Output the (x, y) coordinate of the center of the cell containing the given text.  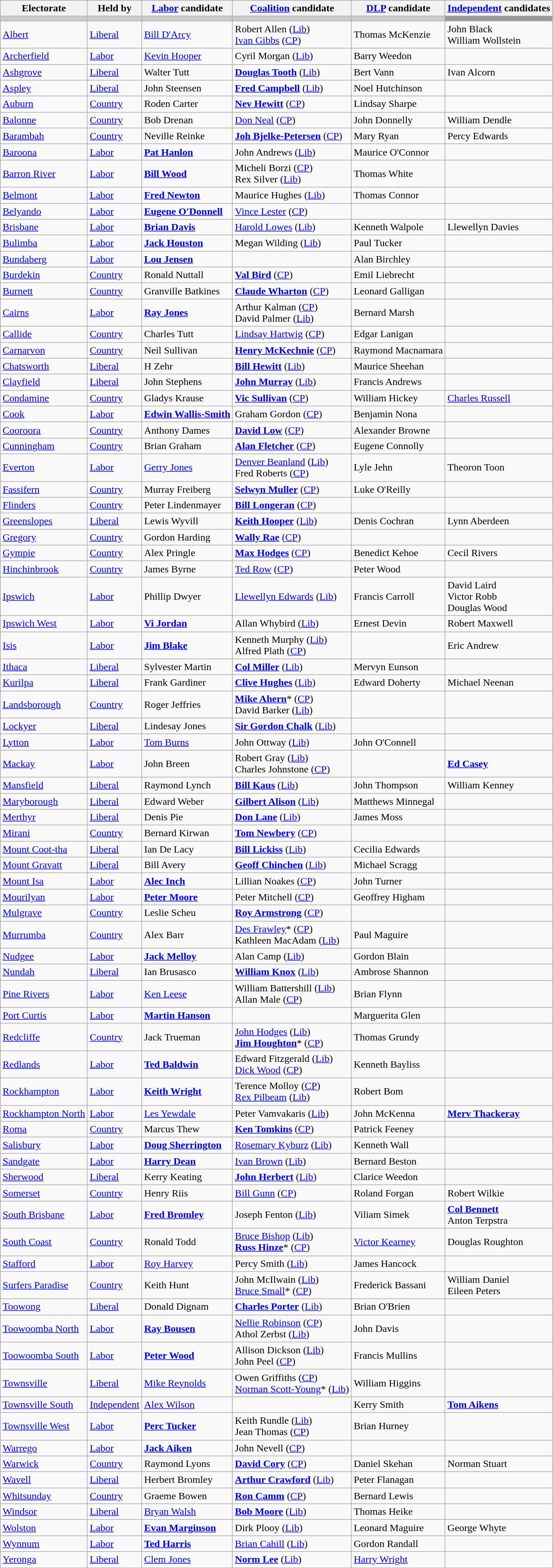
Cunningham (44, 446)
Roy Armstrong (CP) (292, 913)
South Coast (44, 1242)
Landsborough (44, 705)
John Herbert (Lib) (292, 1177)
Gilbert Alison (Lib) (292, 801)
Mary Ryan (398, 136)
Toowong (44, 1307)
Dirk Plooy (Lib) (292, 1528)
Doug Sherrington (187, 1145)
Selwyn Muller (CP) (292, 489)
Ken Leese (187, 994)
Labor candidate (187, 8)
Francis Carroll (398, 596)
John Murray (Lib) (292, 382)
Tom Aikens (499, 1404)
Robert Maxwell (499, 624)
Redcliffe (44, 1037)
John Davis (398, 1329)
Robert Wilkie (499, 1193)
Walter Tutt (187, 72)
John Nevell (CP) (292, 1448)
Max Hodges (CP) (292, 553)
Barry Weedon (398, 56)
Cook (44, 414)
William Hickey (398, 398)
Hinchinbrook (44, 569)
Wynnum (44, 1544)
Fred Bromley (187, 1214)
Kerry Keating (187, 1177)
Ivan Brown (Lib) (292, 1161)
Coalition candidate (292, 8)
John O'Connell (398, 742)
John Turner (398, 881)
Ronald Todd (187, 1242)
Maryborough (44, 801)
Michael Neenan (499, 683)
Val Bird (CP) (292, 275)
Ted Baldwin (187, 1064)
Allan Whybird (Lib) (292, 624)
Bernard Lewis (398, 1496)
Somerset (44, 1193)
Cecil Rivers (499, 553)
DLP candidate (398, 8)
Bob Moore (Lib) (292, 1512)
Denis Cochran (398, 521)
Maurice Hughes (Lib) (292, 195)
Thomas White (398, 174)
Brian Flynn (398, 994)
Roma (44, 1129)
Lindsay Hartwig (CP) (292, 334)
Edward Weber (187, 801)
Wolston (44, 1528)
Everton (44, 467)
Paul Tucker (398, 243)
Douglas Roughton (499, 1242)
Peter Flanagan (398, 1480)
Mike Reynolds (187, 1383)
Patrick Feeney (398, 1129)
John Black William Wollstein (499, 34)
Eugene O'Donnell (187, 211)
Lillian Noakes (CP) (292, 881)
Alan Camp (Lib) (292, 956)
Lou Jensen (187, 259)
Gordon Randall (398, 1544)
Windsor (44, 1512)
Sandgate (44, 1161)
Kenneth Wall (398, 1145)
Francis Mullins (398, 1355)
Callide (44, 334)
Daniel Skehan (398, 1464)
Cecilia Edwards (398, 849)
Bill Wood (187, 174)
Noel Hutchinson (398, 88)
Brian Cahill (Lib) (292, 1544)
Ed Casey (499, 763)
Salisbury (44, 1145)
Alan Birchley (398, 259)
Carnarvon (44, 350)
Fred Campbell (Lib) (292, 88)
Theoron Toon (499, 467)
Mansfield (44, 785)
Henry McKechnie (CP) (292, 350)
Lindesay Jones (187, 726)
Norman Stuart (499, 1464)
Harold Lowes (Lib) (292, 227)
John Breen (187, 763)
Burnett (44, 291)
Neil Sullivan (187, 350)
Vic Sullivan (CP) (292, 398)
Kevin Hooper (187, 56)
Thomas Grundy (398, 1037)
Brian Hurney (398, 1426)
Ron Camm (CP) (292, 1496)
Edward Fitzgerald (Lib) Dick Wood (CP) (292, 1064)
Mount Gravatt (44, 865)
Merv Thackeray (499, 1113)
William Knox (Lib) (292, 972)
Llewellyn Edwards (Lib) (292, 596)
Gordon Harding (187, 537)
Anthony Dames (187, 430)
Port Curtis (44, 1015)
Alex Wilson (187, 1404)
Surfers Paradise (44, 1285)
Brian Graham (187, 446)
Ray Jones (187, 313)
Lytton (44, 742)
Les Yewdale (187, 1113)
Robert Gray (Lib) Charles Johnstone (CP) (292, 763)
Robert Allen (Lib) Ivan Gibbs (CP) (292, 34)
Granville Batkines (187, 291)
Vi Jordan (187, 624)
Lewis Wyvill (187, 521)
Gregory (44, 537)
Bernard Beston (398, 1161)
John Hodges (Lib) Jim Houghton* (CP) (292, 1037)
John Andrews (Lib) (292, 152)
Paul Maguire (398, 934)
Arthur Crawford (Lib) (292, 1480)
Rockhampton North (44, 1113)
Luke O'Reilly (398, 489)
David Laird Victor Robb Douglas Wood (499, 596)
Leonard Galligan (398, 291)
Alan Fletcher (CP) (292, 446)
Charles Porter (Lib) (292, 1307)
John Thompson (398, 785)
Pine Rivers (44, 994)
Bill Longeran (CP) (292, 505)
John Stephens (187, 382)
George Whyte (499, 1528)
Gladys Krause (187, 398)
Bryan Walsh (187, 1512)
Chatsworth (44, 366)
Roger Jeffries (187, 705)
Lyle Jehn (398, 467)
Owen Griffiths (CP) Norman Scott-Young* (Lib) (292, 1383)
Marcus Thew (187, 1129)
Gordon Blain (398, 956)
Fassifern (44, 489)
Robert Bom (398, 1091)
William Kenney (499, 785)
Neville Reinke (187, 136)
Edward Doherty (398, 683)
Kerry Smith (398, 1404)
Mount Coot-tha (44, 849)
Lockyer (44, 726)
Nudgee (44, 956)
Peter Mitchell (CP) (292, 897)
Gympie (44, 553)
James Moss (398, 817)
Denis Pie (187, 817)
Matthews Minnegal (398, 801)
Aspley (44, 88)
Raymond Macnamara (398, 350)
Jack Houston (187, 243)
Keith Hunt (187, 1285)
Jack Aiken (187, 1448)
Percy Edwards (499, 136)
Redlands (44, 1064)
Belyando (44, 211)
Yeronga (44, 1560)
Eugene Connolly (398, 446)
Kenneth Walpole (398, 227)
David Cory (CP) (292, 1464)
Murrumba (44, 934)
Joh Bjelke-Petersen (CP) (292, 136)
Graham Gordon (CP) (292, 414)
Bernard Marsh (398, 313)
Francis Andrews (398, 382)
Joseph Fenton (Lib) (292, 1214)
Albert (44, 34)
Clive Hughes (Lib) (292, 683)
Micheli Borzi (CP) Rex Silver (Lib) (292, 174)
Roy Harvey (187, 1264)
Ivan Alcorn (499, 72)
Clem Jones (187, 1560)
Sir Gordon Chalk (Lib) (292, 726)
Geoff Chinchen (Lib) (292, 865)
Rosemary Kyburz (Lib) (292, 1145)
Mervyn Eunson (398, 667)
H Zehr (187, 366)
Thomas Connor (398, 195)
Arthur Kalman (CP) David Palmer (Lib) (292, 313)
South Brisbane (44, 1214)
Balonne (44, 120)
Peter Vamvakaris (Lib) (292, 1113)
Mount Isa (44, 881)
Col Miller (Lib) (292, 667)
Ronald Nuttall (187, 275)
Keith Wright (187, 1091)
Sylvester Martin (187, 667)
Rockhampton (44, 1091)
Benedict Kehoe (398, 553)
Norm Lee (Lib) (292, 1560)
Barambah (44, 136)
Wally Rae (CP) (292, 537)
Cooroora (44, 430)
John McKenna (398, 1113)
Kenneth Bayliss (398, 1064)
Bill D'Arcy (187, 34)
William Higgins (398, 1383)
Held by (114, 8)
Ernest Devin (398, 624)
Eric Andrew (499, 645)
William Daniel Eileen Peters (499, 1285)
Col Bennett Anton Terpstra (499, 1214)
Raymond Lyons (187, 1464)
Clayfield (44, 382)
Martin Hanson (187, 1015)
Maurice Sheehan (398, 366)
Bert Vann (398, 72)
Merthyr (44, 817)
Allison Dickson (Lib) John Peel (CP) (292, 1355)
Charles Tutt (187, 334)
Douglas Tooth (Lib) (292, 72)
Alex Pringle (187, 553)
Victor Kearney (398, 1242)
William Battershill (Lib) Allan Male (CP) (292, 994)
Edgar Lanigan (398, 334)
Maurice O'Connor (398, 152)
Ian De Lacy (187, 849)
Whitsunday (44, 1496)
Isis (44, 645)
Roland Forgan (398, 1193)
Electorate (44, 8)
Wavell (44, 1480)
Vince Lester (CP) (292, 211)
Lindsay Sharpe (398, 104)
Auburn (44, 104)
Independent candidates (499, 8)
Bill Gunn (CP) (292, 1193)
Mulgrave (44, 913)
Harry Dean (187, 1161)
Ipswich (44, 596)
Pat Hanlon (187, 152)
Ambrose Shannon (398, 972)
John Donnelly (398, 120)
Bernard Kirwan (187, 833)
Marguerita Glen (398, 1015)
Toowoomba South (44, 1355)
Kurilpa (44, 683)
Benjamin Nona (398, 414)
Charles Russell (499, 398)
John McIlwain (Lib) Bruce Small* (CP) (292, 1285)
Warrego (44, 1448)
Ashgrove (44, 72)
Megan Wilding (Lib) (292, 243)
Frank Gardiner (187, 683)
Ted Harris (187, 1544)
Roden Carter (187, 104)
Cyril Morgan (Lib) (292, 56)
Tom Newbery (CP) (292, 833)
Flinders (44, 505)
Bob Drenan (187, 120)
Don Lane (Lib) (292, 817)
Alec Inch (187, 881)
Mirani (44, 833)
Jack Trueman (187, 1037)
Brisbane (44, 227)
Keith Hooper (Lib) (292, 521)
Phillip Dwyer (187, 596)
James Byrne (187, 569)
Leslie Scheu (187, 913)
Percy Smith (Lib) (292, 1264)
Bulimba (44, 243)
Alex Barr (187, 934)
Clarice Weedon (398, 1177)
Stafford (44, 1264)
Perc Tucker (187, 1426)
Denver Beanland (Lib) Fred Roberts (CP) (292, 467)
Evan Marginson (187, 1528)
Thomas Heike (398, 1512)
John Steensen (187, 88)
Emil Liebrecht (398, 275)
Llewellyn Davies (499, 227)
Gerry Jones (187, 467)
Jim Blake (187, 645)
Barron River (44, 174)
Ian Brusasco (187, 972)
Townsville (44, 1383)
Donald Dignam (187, 1307)
James Hancock (398, 1264)
Warwick (44, 1464)
Des Frawley* (CP) Kathleen MacAdam (Lib) (292, 934)
Greenslopes (44, 521)
Terence Molloy (CP) Rex Pilbeam (Lib) (292, 1091)
Bundaberg (44, 259)
Bill Avery (187, 865)
Herbert Bromley (187, 1480)
Raymond Lynch (187, 785)
Kenneth Murphy (Lib) Alfred Plath (CP) (292, 645)
Ken Tomkins (CP) (292, 1129)
Thomas McKenzie (398, 34)
Independent (114, 1404)
Don Neal (CP) (292, 120)
Bill Hewitt (Lib) (292, 366)
Toowoomba North (44, 1329)
Nellie Robinson (CP) Athol Zerbst (Lib) (292, 1329)
Nev Hewitt (CP) (292, 104)
Edwin Wallis-Smith (187, 414)
Graeme Bowen (187, 1496)
Lynn Aberdeen (499, 521)
Ithaca (44, 667)
Brian O'Brien (398, 1307)
Alexander Browne (398, 430)
Keith Rundle (Lib) Jean Thomas (CP) (292, 1426)
Belmont (44, 195)
Ray Bousen (187, 1329)
Frederick Bassani (398, 1285)
Baroona (44, 152)
Viliam Simek (398, 1214)
Bill Kaus (Lib) (292, 785)
Claude Wharton (CP) (292, 291)
Henry Riis (187, 1193)
Mike Ahern* (CP) David Barker (Lib) (292, 705)
Ted Row (CP) (292, 569)
Fred Newton (187, 195)
Peter Lindenmayer (187, 505)
Tom Burns (187, 742)
Nundah (44, 972)
Leonard Maguire (398, 1528)
Cairns (44, 313)
Harry Wright (398, 1560)
Burdekin (44, 275)
Mackay (44, 763)
Ipswich West (44, 624)
Mourilyan (44, 897)
Brian Davis (187, 227)
Sherwood (44, 1177)
Townsville West (44, 1426)
David Low (CP) (292, 430)
Murray Freiberg (187, 489)
Archerfield (44, 56)
Peter Moore (187, 897)
Townsville South (44, 1404)
Jack Melloy (187, 956)
John Ottway (Lib) (292, 742)
William Dendle (499, 120)
Bruce Bishop (Lib) Russ Hinze* (CP) (292, 1242)
Geoffrey Higham (398, 897)
Condamine (44, 398)
Bill Lickiss (Lib) (292, 849)
Michael Scragg (398, 865)
